Capture the cell that displays the provided text and extract its (X, Y) central coordinate. 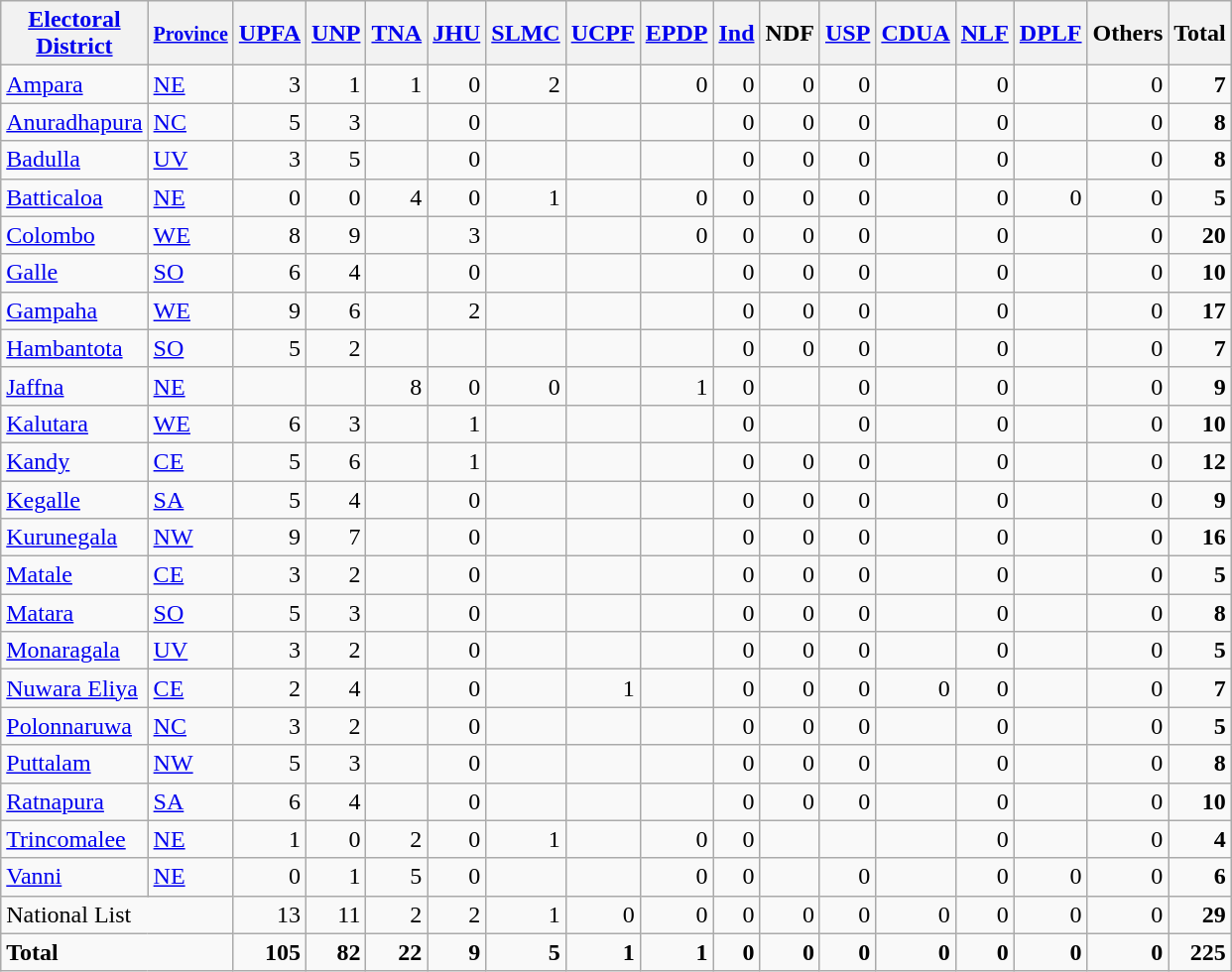
Hambantota (74, 348)
Batticaloa (74, 197)
Kurunegala (74, 538)
UCPF (603, 34)
29 (1200, 914)
Nuwara Eliya (74, 688)
Badulla (74, 160)
82 (336, 952)
ElectoralDistrict (74, 34)
TNA (397, 34)
20 (1200, 235)
EPDP (677, 34)
17 (1200, 310)
22 (397, 952)
Province (190, 34)
225 (1200, 952)
Matale (74, 575)
Kegalle (74, 499)
Trincomalee (74, 839)
Polonnaruwa (74, 726)
Monaragala (74, 651)
SLMC (526, 34)
13 (270, 914)
Vanni (74, 877)
Ind (736, 34)
NLF (984, 34)
Kalutara (74, 424)
16 (1200, 538)
Anuradhapura (74, 122)
Jaffna (74, 386)
Others (1128, 34)
National List (117, 914)
Matara (74, 613)
CDUA (916, 34)
Kandy (74, 461)
Colombo (74, 235)
Ampara (74, 84)
USP (847, 34)
NDF (790, 34)
UNP (336, 34)
12 (1200, 461)
105 (270, 952)
11 (336, 914)
Gampaha (74, 310)
Galle (74, 273)
Ratnapura (74, 801)
JHU (456, 34)
Puttalam (74, 764)
UPFA (270, 34)
DPLF (1050, 34)
